Return [x, y] of the center of cell containing provided text 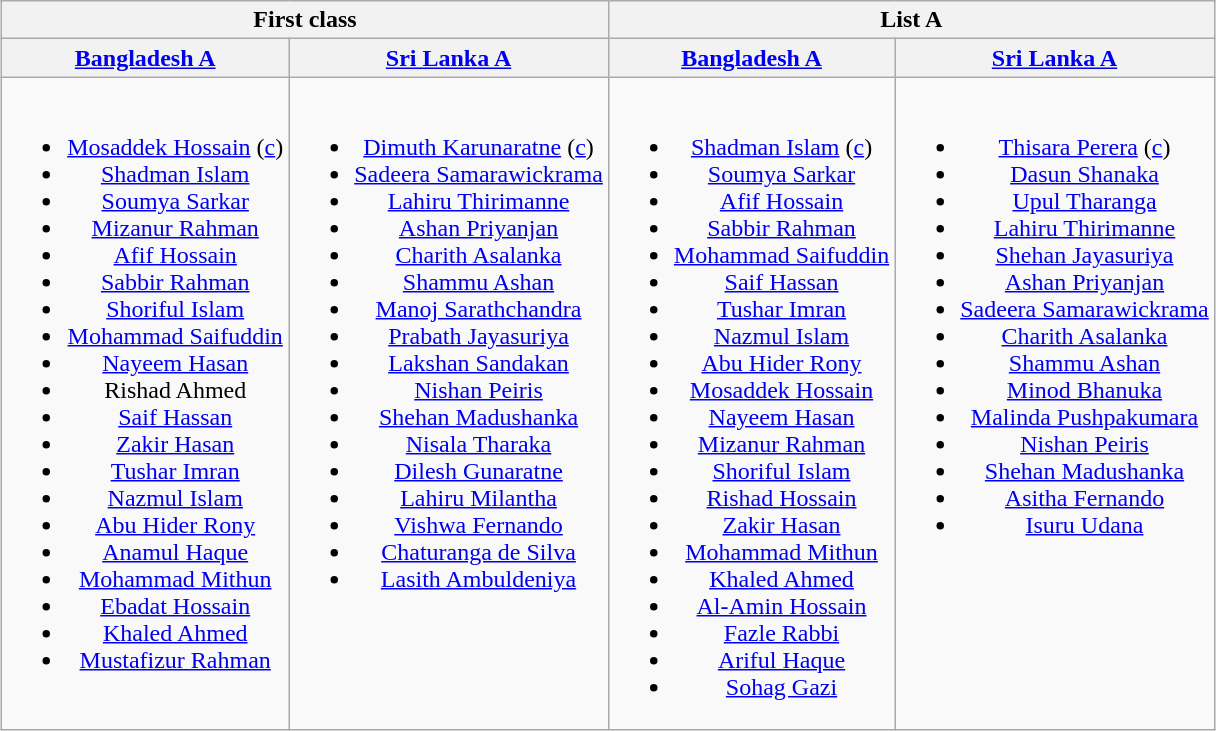
List A [911, 20]
First class [306, 20]
